For the text-containing cell, return its midpoint in (X, Y) coordinate format. 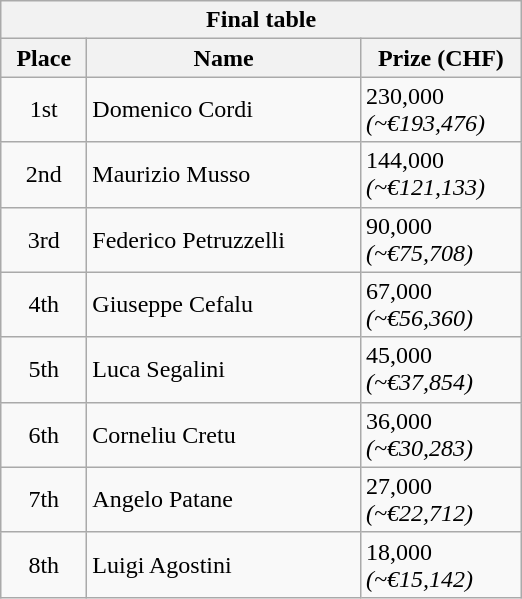
Luigi Agostini (224, 564)
2nd (44, 174)
Luca Segalini (224, 370)
230,000(~€193,476) (440, 110)
Domenico Cordi (224, 110)
18,000(~€15,142) (440, 564)
Final table (262, 20)
144,000(~€121,133) (440, 174)
4th (44, 304)
27,000(~€22,712) (440, 500)
Name (224, 58)
Federico Petruzzelli (224, 240)
45,000(~€37,854) (440, 370)
1st (44, 110)
Maurizio Musso (224, 174)
7th (44, 500)
3rd (44, 240)
Corneliu Cretu (224, 434)
5th (44, 370)
67,000(~€56,360) (440, 304)
6th (44, 434)
90,000(~€75,708) (440, 240)
Prize (CHF) (440, 58)
Place (44, 58)
Angelo Patane (224, 500)
36,000(~€30,283) (440, 434)
Giuseppe Cefalu (224, 304)
8th (44, 564)
